Locate the cell with the specified text and output its (x, y) center coordinate. 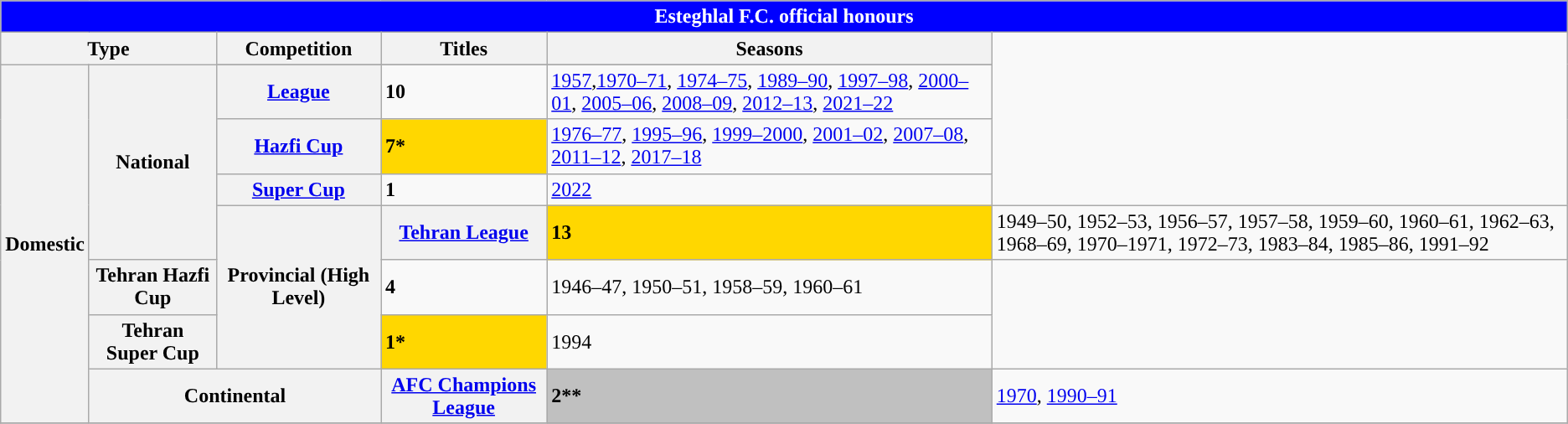
Continental (235, 396)
Domestic (45, 244)
League (298, 92)
Tehran League (464, 233)
AFC Champions League (464, 396)
Type (109, 49)
7* (464, 146)
Tehran Super Cup (152, 342)
2** (770, 396)
1970, 1990–91 (1280, 396)
Hazfi Cup (298, 146)
1994 (770, 342)
Super Cup (298, 189)
1946–47, 1950–51, 1958–59, 1960–61 (770, 287)
1976–77, 1995–96, 1999–2000, 2001–02, 2007–08, 2011–12, 2017–18 (770, 146)
National (152, 163)
Competition (298, 49)
Esteghlal F.C. official honours (784, 17)
1* (464, 342)
10 (464, 92)
Seasons (770, 49)
1957,1970–71, 1974–75, 1989–90, 1997–98, 2000–01, 2005–06, 2008–09, 2012–13, 2021–22 (770, 92)
2022 (770, 189)
Tehran Hazfi Cup (152, 287)
Titles (464, 49)
Provincial (High Level) (298, 287)
4 (464, 287)
13 (770, 233)
1 (464, 189)
1949–50, 1952–53, 1956–57, 1957–58, 1959–60, 1960–61, 1962–63, 1968–69, 1970–1971, 1972–73, 1983–84, 1985–86, 1991–92 (1280, 233)
